Output the (X, Y) coordinate of the center of the cell containing the given text.  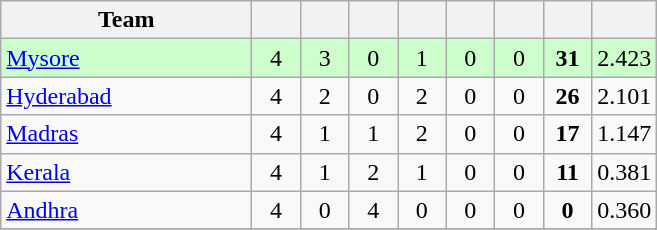
3 (324, 58)
31 (568, 58)
Hyderabad (126, 96)
17 (568, 134)
Kerala (126, 172)
Mysore (126, 58)
26 (568, 96)
0.360 (624, 210)
2.423 (624, 58)
Madras (126, 134)
11 (568, 172)
0.381 (624, 172)
1.147 (624, 134)
2.101 (624, 96)
Team (126, 20)
Andhra (126, 210)
